Extract the [X, Y] coordinate from the center of the cell holding the provided text.  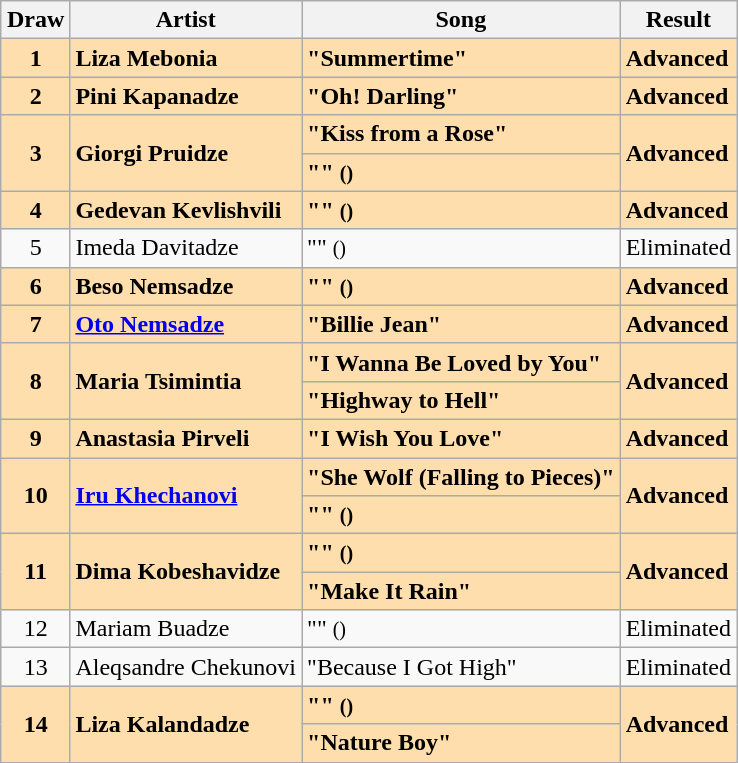
7 [35, 324]
Liza Mebonia [186, 58]
Imeda Davitadze [186, 248]
6 [35, 286]
"Summertime" [462, 58]
Beso Nemsadze [186, 286]
2 [35, 96]
"Highway to Hell" [462, 400]
14 [35, 724]
Liza Kalandadze [186, 724]
13 [35, 667]
"Kiss from a Rose" [462, 134]
Draw [35, 20]
"Nature Boy" [462, 743]
Gedevan Kevlishvili [186, 210]
3 [35, 153]
11 [35, 572]
Pini Kapanadze [186, 96]
12 [35, 629]
"Billie Jean" [462, 324]
Iru Khechanovi [186, 496]
Dima Kobeshavidze [186, 572]
9 [35, 438]
"I Wanna Be Loved by You" [462, 362]
Song [462, 20]
Oto Nemsadze [186, 324]
"I Wish You Love" [462, 438]
"Oh! Darling" [462, 96]
Anastasia Pirveli [186, 438]
5 [35, 248]
Maria Tsimintia [186, 381]
"Make It Rain" [462, 591]
10 [35, 496]
1 [35, 58]
8 [35, 381]
Mariam Buadze [186, 629]
"She Wolf (Falling to Pieces)" [462, 477]
Giorgi Pruidze [186, 153]
Aleqsandre Chekunovi [186, 667]
Artist [186, 20]
4 [35, 210]
"Because I Got High" [462, 667]
Result [678, 20]
